Output the [x, y] coordinate of the center of the cell containing the given text.  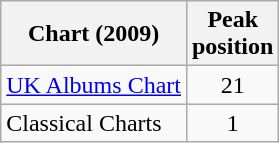
Classical Charts [94, 123]
21 [232, 85]
UK Albums Chart [94, 85]
Chart (2009) [94, 34]
Peakposition [232, 34]
1 [232, 123]
